Scan for the cell matching the given text and deliver its (x, y) coordinate at center. 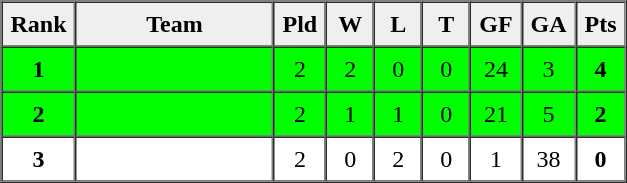
38 (549, 158)
21 (496, 114)
GA (549, 24)
GF (496, 24)
T (446, 24)
Team (175, 24)
24 (496, 68)
4 (601, 68)
Pld (300, 24)
Pts (601, 24)
W (350, 24)
5 (549, 114)
L (398, 24)
Rank (39, 24)
